Locate the cell with the specified text and output its (x, y) center coordinate. 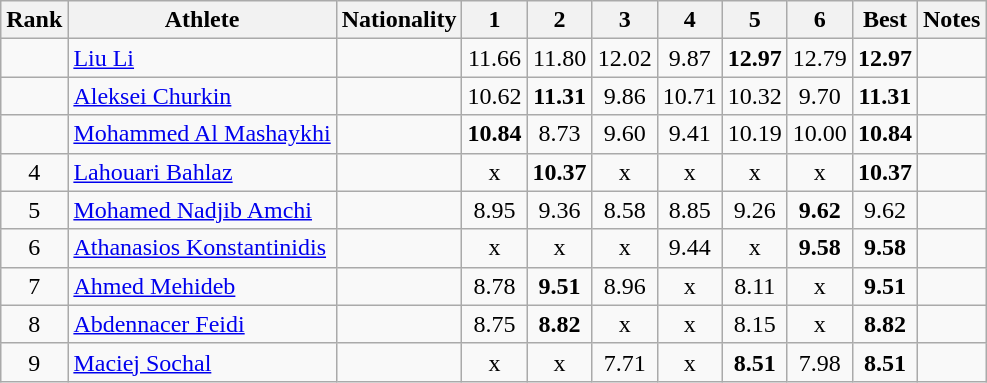
Aleksei Churkin (202, 96)
Notes (951, 20)
10.62 (494, 96)
7.71 (624, 362)
9.44 (690, 248)
1 (494, 20)
10.19 (754, 134)
8.96 (624, 286)
8 (34, 324)
9.36 (560, 210)
9.86 (624, 96)
Maciej Sochal (202, 362)
8.75 (494, 324)
8.11 (754, 286)
8.15 (754, 324)
10.32 (754, 96)
Best (884, 20)
Mohammed Al Mashaykhi (202, 134)
9 (34, 362)
11.80 (560, 58)
7 (34, 286)
Lahouari Bahlaz (202, 172)
9.41 (690, 134)
12.79 (820, 58)
10.71 (690, 96)
8.58 (624, 210)
8.95 (494, 210)
Liu Li (202, 58)
Ahmed Mehideb (202, 286)
11.66 (494, 58)
7.98 (820, 362)
Nationality (399, 20)
10.00 (820, 134)
3 (624, 20)
8.73 (560, 134)
Mohamed Nadjib Amchi (202, 210)
9.70 (820, 96)
Athanasios Konstantinidis (202, 248)
9.60 (624, 134)
Abdennacer Feidi (202, 324)
9.87 (690, 58)
Athlete (202, 20)
12.02 (624, 58)
2 (560, 20)
9.26 (754, 210)
8.78 (494, 286)
8.85 (690, 210)
Rank (34, 20)
